Capture the cell that displays the provided text and extract its [X, Y] central coordinate. 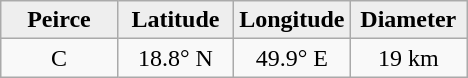
18.8° N [175, 58]
Latitude [175, 20]
Peirce [59, 20]
Longitude [292, 20]
C [59, 58]
49.9° E [292, 58]
Diameter [408, 20]
19 km [408, 58]
